Find where the given text appears and provide that cell's center as (X, Y) coordinate. 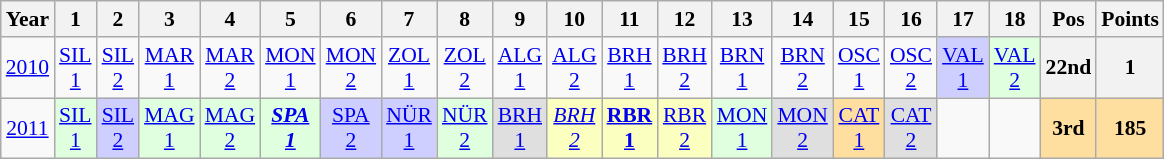
ZOL2 (465, 68)
13 (742, 19)
14 (802, 19)
ALG2 (574, 68)
6 (352, 19)
RBR1 (630, 128)
MAG2 (230, 128)
CAT1 (859, 128)
5 (290, 19)
VAL1 (963, 68)
BRN2 (802, 68)
2 (118, 19)
3rd (1069, 128)
SPA2 (352, 128)
MAR1 (170, 68)
SPA1 (290, 128)
Points (1130, 19)
ALG1 (520, 68)
MAR2 (230, 68)
4 (230, 19)
VAL2 (1015, 68)
185 (1130, 128)
ZOL1 (409, 68)
2011 (28, 128)
17 (963, 19)
MAG1 (170, 128)
2010 (28, 68)
9 (520, 19)
8 (465, 19)
NÜR2 (465, 128)
Year (28, 19)
10 (574, 19)
Pos (1069, 19)
OSC2 (911, 68)
CAT2 (911, 128)
3 (170, 19)
15 (859, 19)
NÜR1 (409, 128)
7 (409, 19)
RBR2 (684, 128)
18 (1015, 19)
16 (911, 19)
22nd (1069, 68)
12 (684, 19)
OSC1 (859, 68)
11 (630, 19)
BRN1 (742, 68)
